Pinpoint the cell where the given text exists, returning its (x, y) midpoint coordinate. 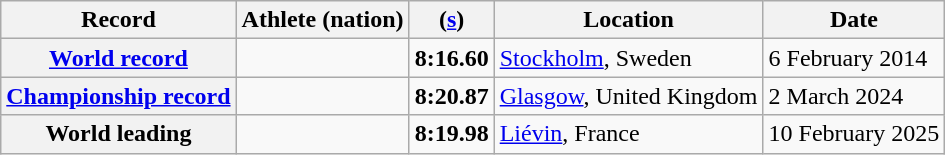
World leading (118, 134)
8:20.87 (452, 96)
Glasgow, United Kingdom (628, 96)
World record (118, 58)
10 February 2025 (854, 134)
2 March 2024 (854, 96)
Championship record (118, 96)
Location (628, 20)
Date (854, 20)
Liévin, France (628, 134)
8:16.60 (452, 58)
(s) (452, 20)
8:19.98 (452, 134)
Athlete (nation) (322, 20)
6 February 2014 (854, 58)
Stockholm, Sweden (628, 58)
Record (118, 20)
